Search for the cell housing the specified text and yield its (X, Y) center coordinate. 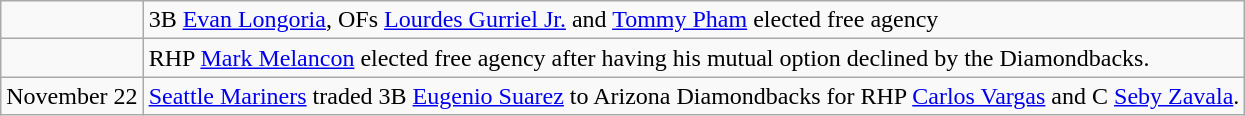
Seattle Mariners traded 3B Eugenio Suarez to Arizona Diamondbacks for RHP Carlos Vargas and C Seby Zavala. (694, 96)
November 22 (72, 96)
3B Evan Longoria, OFs Lourdes Gurriel Jr. and Tommy Pham elected free agency (694, 20)
RHP Mark Melancon elected free agency after having his mutual option declined by the Diamondbacks. (694, 58)
